Return the (X, Y) coordinate for the center point of the cell that contains the specified text.  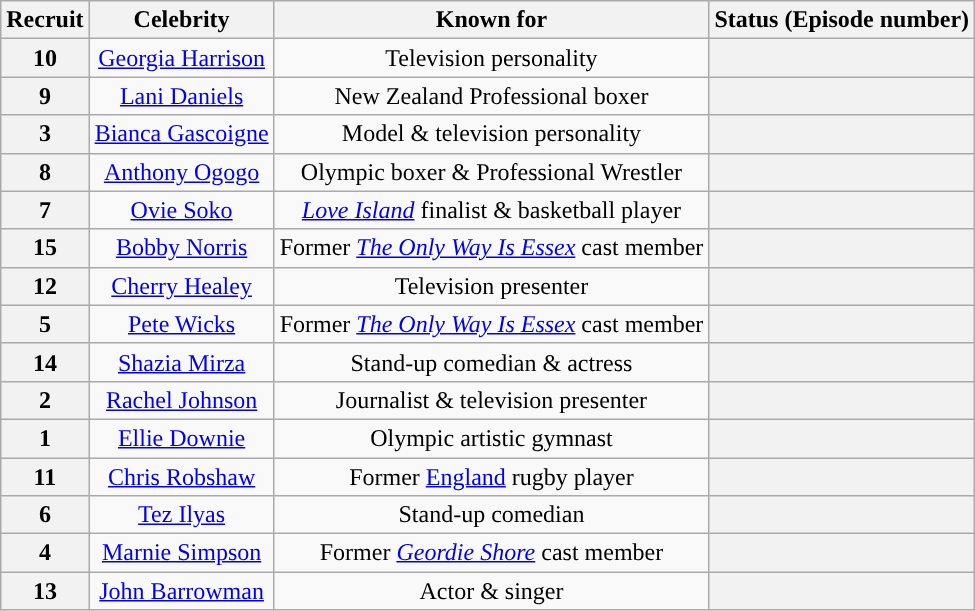
Shazia Mirza (182, 362)
Television personality (492, 58)
6 (45, 515)
Journalist & television presenter (492, 400)
Stand-up comedian (492, 515)
Known for (492, 20)
Stand-up comedian & actress (492, 362)
3 (45, 134)
7 (45, 210)
Actor & singer (492, 591)
8 (45, 172)
2 (45, 400)
12 (45, 286)
5 (45, 324)
New Zealand Professional boxer (492, 96)
13 (45, 591)
Recruit (45, 20)
Tez Ilyas (182, 515)
Marnie Simpson (182, 553)
9 (45, 96)
Love Island finalist & basketball player (492, 210)
14 (45, 362)
Former Geordie Shore cast member (492, 553)
Olympic artistic gymnast (492, 438)
John Barrowman (182, 591)
Ellie Downie (182, 438)
10 (45, 58)
Celebrity (182, 20)
Chris Robshaw (182, 477)
4 (45, 553)
Former England rugby player (492, 477)
Model & television personality (492, 134)
Olympic boxer & Professional Wrestler (492, 172)
11 (45, 477)
Cherry Healey (182, 286)
Anthony Ogogo (182, 172)
1 (45, 438)
15 (45, 248)
Georgia Harrison (182, 58)
Pete Wicks (182, 324)
Status (Episode number) (842, 20)
Rachel Johnson (182, 400)
Bianca Gascoigne (182, 134)
Ovie Soko (182, 210)
Lani Daniels (182, 96)
Television presenter (492, 286)
Bobby Norris (182, 248)
